Search for the cell housing the specified text and yield its (X, Y) center coordinate. 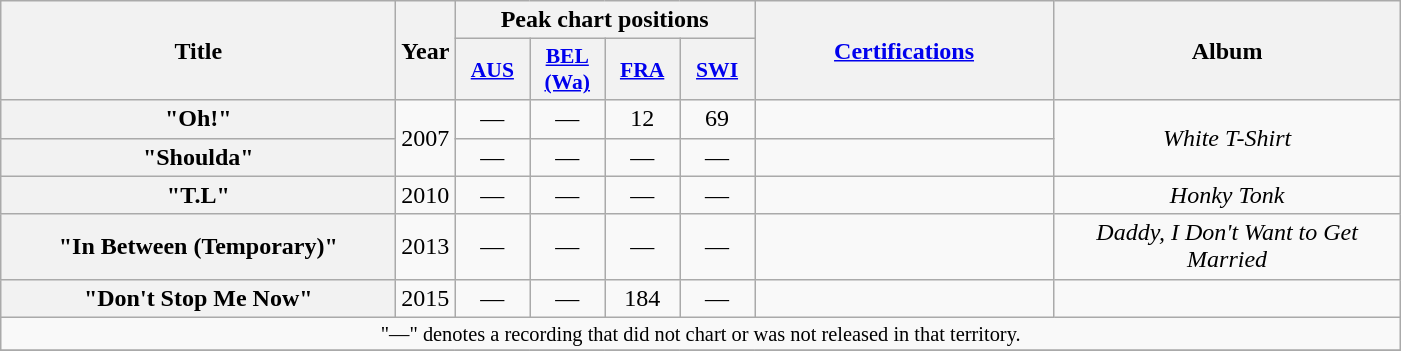
AUS (492, 70)
"Don't Stop Me Now" (198, 298)
69 (718, 119)
2007 (426, 138)
Album (1228, 50)
White T-Shirt (1228, 138)
Year (426, 50)
"Oh!" (198, 119)
12 (642, 119)
Honky Tonk (1228, 195)
"—" denotes a recording that did not chart or was not released in that territory. (701, 334)
2010 (426, 195)
SWI (718, 70)
2015 (426, 298)
2013 (426, 246)
"Shoulda" (198, 157)
Certifications (904, 50)
FRA (642, 70)
BEL(Wa) (568, 70)
Peak chart positions (605, 20)
Title (198, 50)
Daddy, I Don't Want to Get Married (1228, 246)
"T.L" (198, 195)
184 (642, 298)
"In Between (Temporary)" (198, 246)
